Locate the cell with the specified text and output its [x, y] center coordinate. 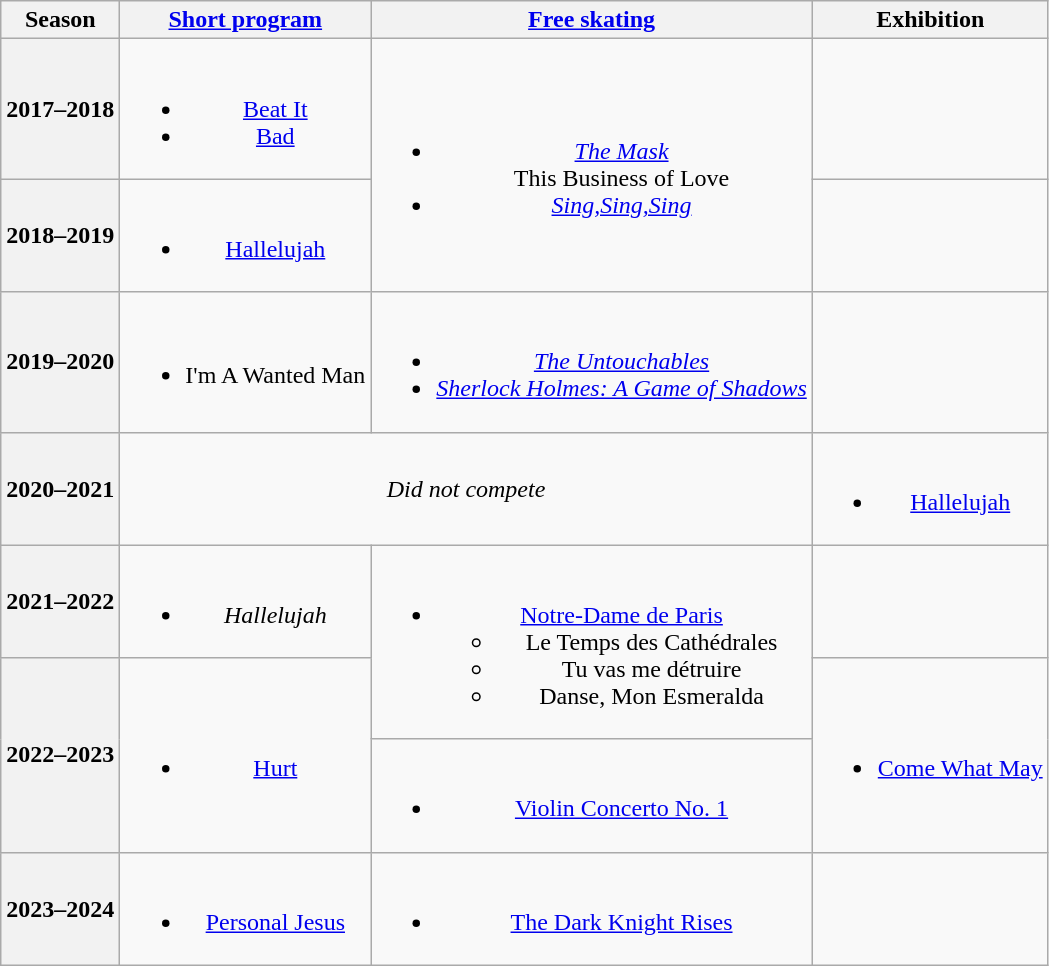
2021–2022 [60, 602]
2023–2024 [60, 908]
The Untouchables Sherlock Holmes: A Game of Shadows [592, 362]
Free skating [592, 20]
Exhibition [930, 20]
Personal Jesus [246, 908]
2017–2018 [60, 109]
I'm A Wanted Man [246, 362]
The Dark Knight Rises [592, 908]
Hurt [246, 755]
2018–2019 [60, 236]
2022–2023 [60, 755]
Beat ItBad [246, 109]
Season [60, 20]
Did not compete [466, 488]
Violin Concerto No. 1 [592, 796]
2019–2020 [60, 362]
2020–2021 [60, 488]
Notre-Dame de Paris Le Temps des Cathédrales Tu vas me détruire Danse, Mon Esmeralda [592, 642]
Come What May [930, 755]
Short program [246, 20]
The Mask This Business of Love Sing,Sing,Sing [592, 166]
